Find where the given text appears and provide that cell's center as [X, Y] coordinate. 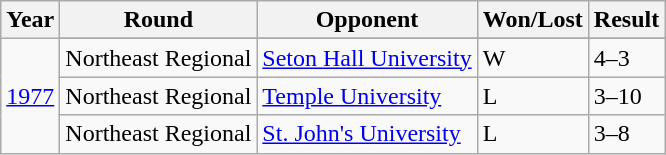
Year [30, 20]
3–8 [626, 134]
4–3 [626, 58]
3–10 [626, 96]
Result [626, 20]
Round [158, 20]
Temple University [367, 96]
Won/Lost [532, 20]
1977 [30, 96]
Opponent [367, 20]
St. John's University [367, 134]
Seton Hall University [367, 58]
W [532, 58]
